Locate the cell with the specified text and output its [X, Y] center coordinate. 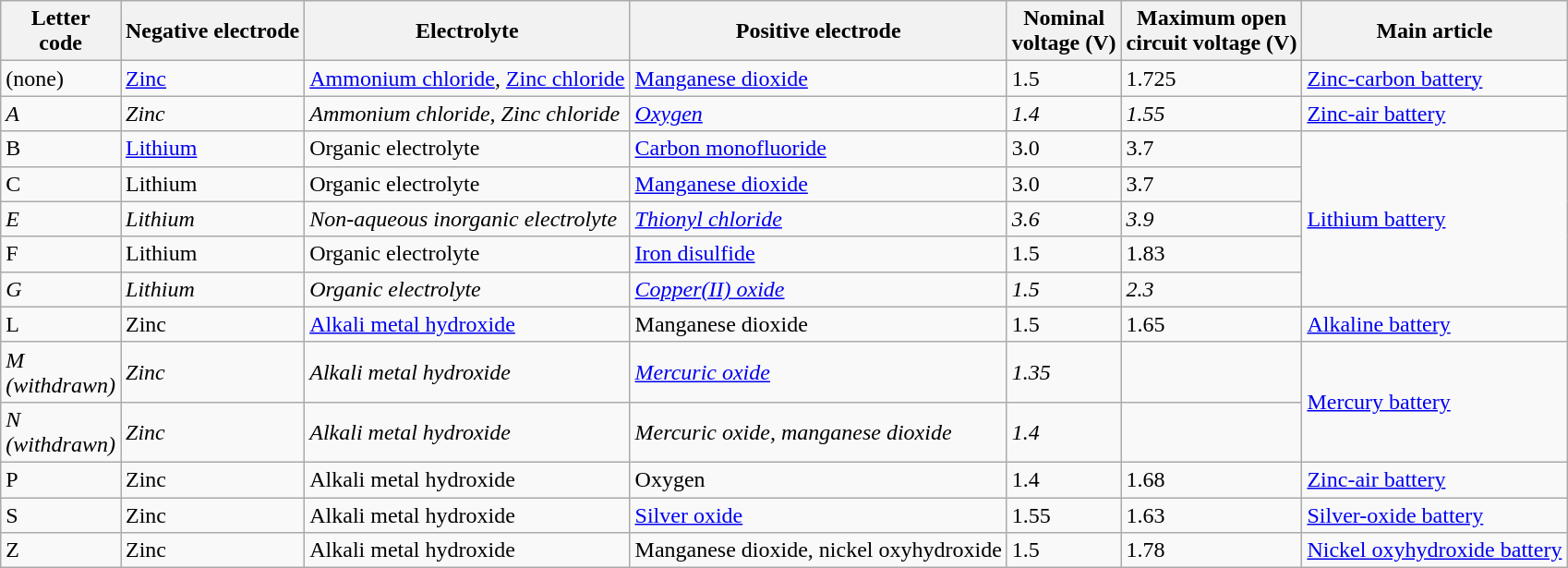
Alkaline battery [1435, 324]
M(withdrawn) [61, 371]
F [61, 254]
Iron disulfide [818, 254]
C [61, 184]
Zinc-carbon battery [1435, 79]
Copper(II) oxide [818, 289]
B [61, 149]
Non-aqueous inorganic electrolyte [467, 219]
Maximum opencircuit voltage (V) [1212, 31]
Mercury battery [1435, 402]
Negative electrode [212, 31]
Main article [1435, 31]
1.725 [1212, 79]
Manganese dioxide, nickel oxyhydroxide [818, 550]
1.63 [1212, 514]
L [61, 324]
Positive electrode [818, 31]
Silver-oxide battery [1435, 514]
S [61, 514]
Lithium battery [1435, 219]
E [61, 219]
1.65 [1212, 324]
A [61, 114]
1.68 [1212, 479]
G [61, 289]
Lettercode [61, 31]
3.6 [1064, 219]
Silver oxide [818, 514]
Electrolyte [467, 31]
1.78 [1212, 550]
Carbon monofluoride [818, 149]
Mercuric oxide [818, 371]
Z [61, 550]
P [61, 479]
Thionyl chloride [818, 219]
2.3 [1212, 289]
1.35 [1064, 371]
N(withdrawn) [61, 432]
Mercuric oxide, manganese dioxide [818, 432]
Nominalvoltage (V) [1064, 31]
(none) [61, 79]
Nickel oxyhydroxide battery [1435, 550]
1.83 [1212, 254]
3.9 [1212, 219]
